Pinpoint the cell where the given text exists, returning its (x, y) midpoint coordinate. 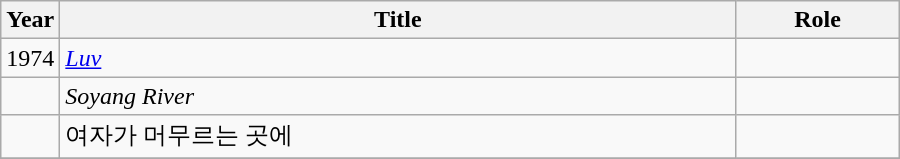
Year (30, 20)
여자가 머무르는 곳에 (398, 136)
Title (398, 20)
Luv (398, 58)
Soyang River (398, 96)
Role (818, 20)
1974 (30, 58)
